Return (x, y) of the center of cell containing provided text 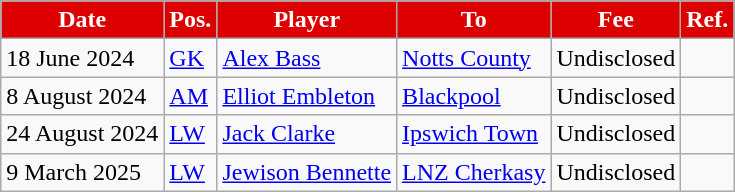
9 March 2025 (82, 172)
Fee (616, 20)
Notts County (474, 58)
Jack Clarke (307, 134)
Date (82, 20)
AM (190, 96)
LNZ Cherkasy (474, 172)
Player (307, 20)
Blackpool (474, 96)
To (474, 20)
Alex Bass (307, 58)
Ref. (708, 20)
24 August 2024 (82, 134)
Ipswich Town (474, 134)
18 June 2024 (82, 58)
GK (190, 58)
Elliot Embleton (307, 96)
Jewison Bennette (307, 172)
Pos. (190, 20)
8 August 2024 (82, 96)
